Find where the given text appears and provide that cell's center as [X, Y] coordinate. 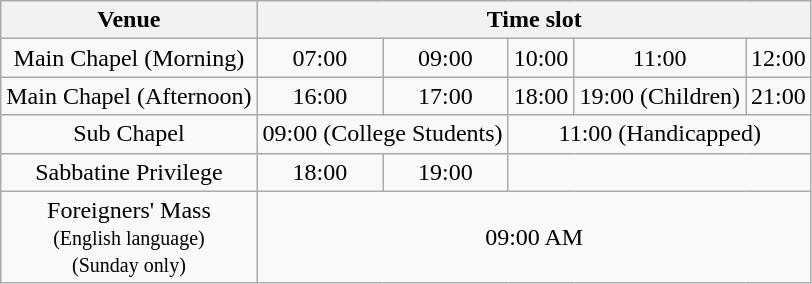
19:00 (Children) [660, 96]
Sub Chapel [129, 134]
12:00 [779, 58]
11:00 (Handicapped) [660, 134]
09:00 [446, 58]
Time slot [534, 20]
Sabbatine Privilege [129, 172]
17:00 [446, 96]
10:00 [541, 58]
Foreigners' Mass (English language) (Sunday only) [129, 237]
21:00 [779, 96]
16:00 [320, 96]
09:00 AM [534, 237]
07:00 [320, 58]
19:00 [446, 172]
Main Chapel (Afternoon) [129, 96]
Main Chapel (Morning) [129, 58]
11:00 [660, 58]
09:00 (College Students) [382, 134]
Venue [129, 20]
